Determine the [x, y] coordinate at the center of the cell enclosing the given text.  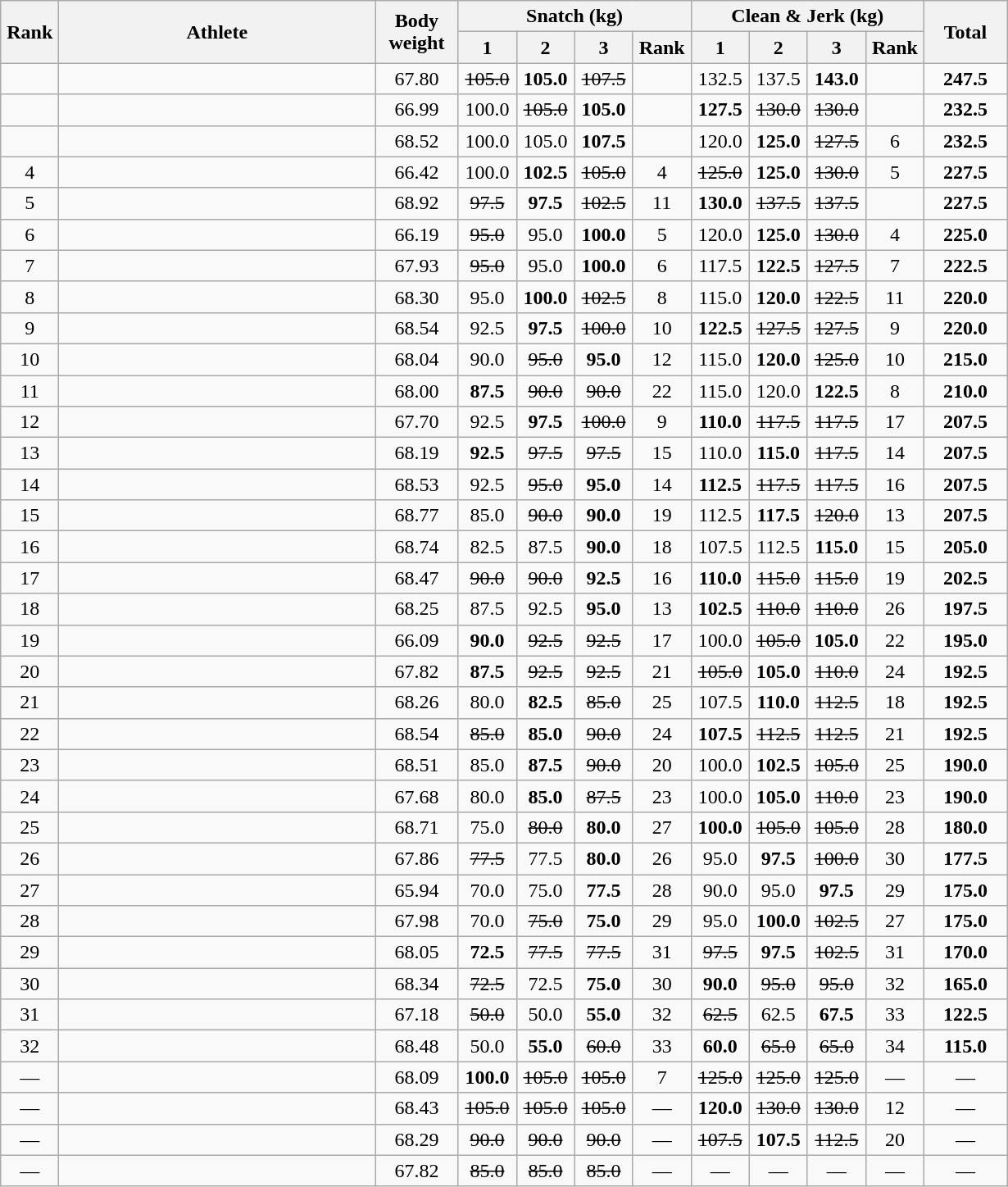
68.92 [416, 203]
197.5 [965, 609]
195.0 [965, 640]
67.93 [416, 266]
67.70 [416, 422]
66.42 [416, 172]
68.09 [416, 1077]
68.26 [416, 703]
67.68 [416, 796]
67.86 [416, 858]
68.77 [416, 516]
165.0 [965, 984]
67.5 [836, 1015]
68.53 [416, 484]
67.98 [416, 921]
66.99 [416, 110]
225.0 [965, 234]
68.00 [416, 391]
68.48 [416, 1046]
68.71 [416, 827]
132.5 [720, 79]
65.94 [416, 889]
180.0 [965, 827]
Clean & Jerk (kg) [807, 16]
68.25 [416, 609]
210.0 [965, 391]
68.34 [416, 984]
143.0 [836, 79]
Body weight [416, 32]
66.09 [416, 640]
68.43 [416, 1108]
Total [965, 32]
68.05 [416, 953]
205.0 [965, 547]
222.5 [965, 266]
68.19 [416, 453]
34 [895, 1046]
68.74 [416, 547]
68.29 [416, 1139]
68.47 [416, 578]
Snatch (kg) [574, 16]
66.19 [416, 234]
Athlete [217, 32]
202.5 [965, 578]
177.5 [965, 858]
215.0 [965, 359]
68.04 [416, 359]
68.30 [416, 297]
67.80 [416, 79]
170.0 [965, 953]
68.51 [416, 765]
247.5 [965, 79]
67.18 [416, 1015]
68.52 [416, 141]
